Capture the cell that displays the provided text and extract its (X, Y) central coordinate. 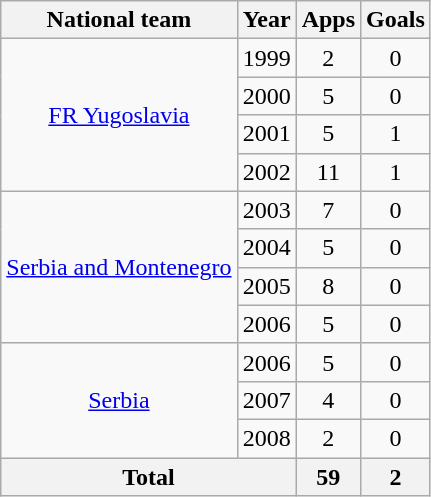
2003 (266, 210)
2002 (266, 172)
8 (328, 286)
Total (148, 477)
11 (328, 172)
Serbia (119, 400)
Serbia and Montenegro (119, 267)
4 (328, 400)
2004 (266, 248)
1999 (266, 58)
FR Yugoslavia (119, 115)
National team (119, 20)
59 (328, 477)
2008 (266, 438)
Apps (328, 20)
Goals (396, 20)
2001 (266, 134)
2005 (266, 286)
2007 (266, 400)
Year (266, 20)
2000 (266, 96)
7 (328, 210)
